Return (x, y) of the center of cell containing provided text 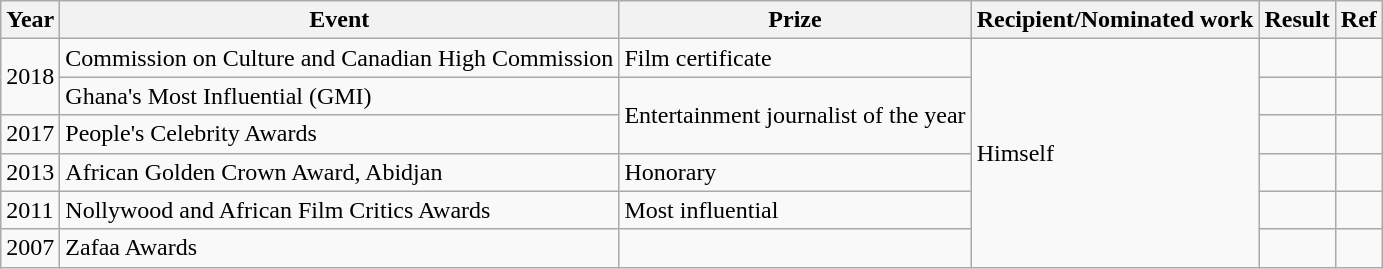
Prize (795, 20)
Result (1297, 20)
Himself (1115, 153)
Entertainment journalist of the year (795, 115)
Film certificate (795, 58)
Most influential (795, 210)
African Golden Crown Award, Abidjan (340, 172)
Zafaa Awards (340, 248)
Year (30, 20)
2007 (30, 248)
Honorary (795, 172)
Commission on Culture and Canadian High Commission (340, 58)
Ghana's Most Influential (GMI) (340, 96)
2017 (30, 134)
2011 (30, 210)
Event (340, 20)
People's Celebrity Awards (340, 134)
2018 (30, 77)
Nollywood and African Film Critics Awards (340, 210)
Recipient/Nominated work (1115, 20)
Ref (1358, 20)
2013 (30, 172)
